From the cell containing the given text, extract its center point as (x, y) coordinate. 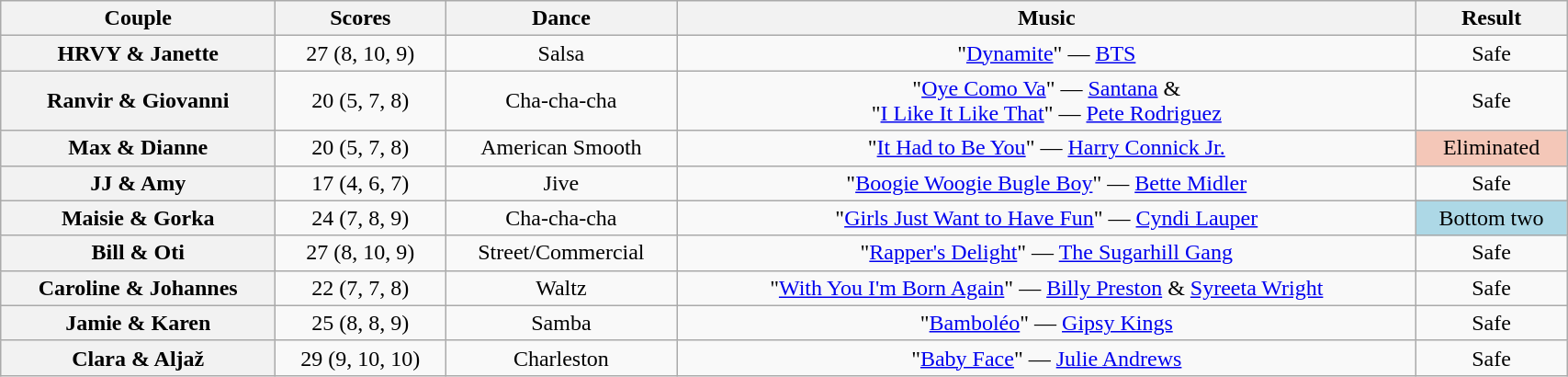
"Bamboléo" — Gipsy Kings (1046, 323)
"Rapper's Delight" — The Sugarhill Gang (1046, 253)
Waltz (561, 288)
Scores (360, 18)
Dance (561, 18)
Eliminated (1492, 148)
Clara & Aljaž (138, 358)
Charleston (561, 358)
Caroline & Johannes (138, 288)
Couple (138, 18)
Maisie & Gorka (138, 218)
Max & Dianne (138, 148)
"Boogie Woogie Bugle Boy" — Bette Midler (1046, 183)
"Oye Como Va" — Santana &"I Like It Like That" — Pete Rodriguez (1046, 101)
Jive (561, 183)
Bill & Oti (138, 253)
Music (1046, 18)
"Girls Just Want to Have Fun" — Cyndi Lauper (1046, 218)
"Dynamite" — BTS (1046, 53)
17 (4, 6, 7) (360, 183)
Result (1492, 18)
Salsa (561, 53)
"Baby Face" — Julie Andrews (1046, 358)
"It Had to Be You" — Harry Connick Jr. (1046, 148)
22 (7, 7, 8) (360, 288)
Street/Commercial (561, 253)
24 (7, 8, 9) (360, 218)
Bottom two (1492, 218)
Samba (561, 323)
"With You I'm Born Again" — Billy Preston & Syreeta Wright (1046, 288)
Jamie & Karen (138, 323)
Ranvir & Giovanni (138, 101)
29 (9, 10, 10) (360, 358)
HRVY & Janette (138, 53)
American Smooth (561, 148)
JJ & Amy (138, 183)
25 (8, 8, 9) (360, 323)
